Extract the (x, y) coordinate from the center of the cell holding the provided text.  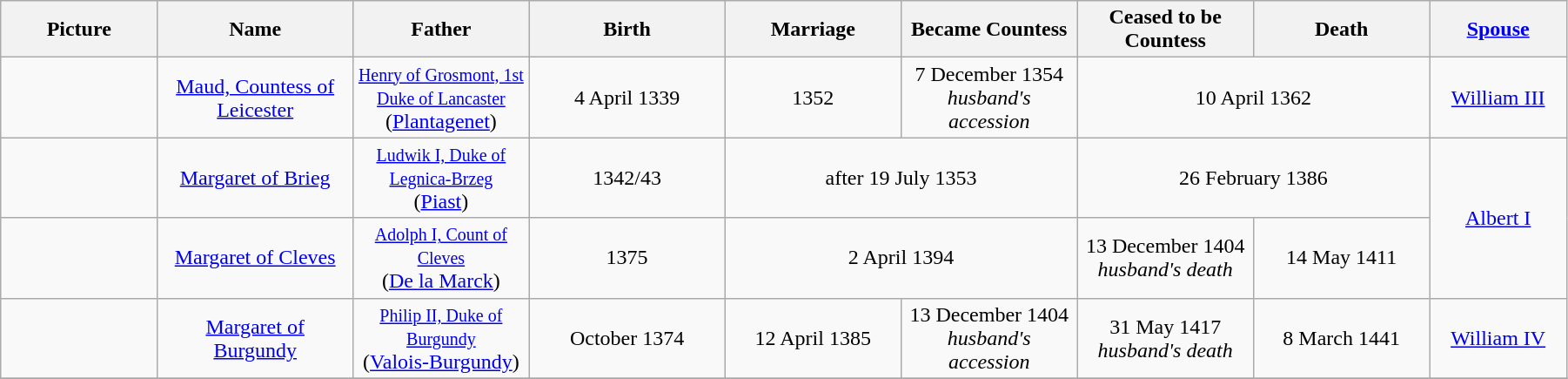
William IV (1498, 338)
1375 (627, 258)
1352 (813, 98)
Father (441, 30)
Margaret of Cleves (256, 258)
William III (1498, 98)
Spouse (1498, 30)
Picture (79, 30)
14 May 1411 (1341, 258)
Name (256, 30)
7 December 1354husband's accession (989, 98)
after 19 July 1353 (901, 178)
31 May 1417husband's death (1165, 338)
2 April 1394 (901, 258)
Birth (627, 30)
12 April 1385 (813, 338)
Henry of Grosmont, 1st Duke of Lancaster(Plantagenet) (441, 98)
10 April 1362 (1253, 98)
1342/43 (627, 178)
26 February 1386 (1253, 178)
8 March 1441 (1341, 338)
13 December 1404husband's death (1165, 258)
Maud, Countess of Leicester (256, 98)
Albert I (1498, 218)
4 April 1339 (627, 98)
Ceased to be Countess (1165, 30)
13 December 1404husband's accession (989, 338)
Marriage (813, 30)
Death (1341, 30)
Ludwik I, Duke of Legnica-Brzeg(Piast) (441, 178)
Margaret of Brieg (256, 178)
Margaret of Burgundy (256, 338)
October 1374 (627, 338)
Became Countess (989, 30)
Adolph I, Count of Cleves(De la Marck) (441, 258)
Philip II, Duke of Burgundy(Valois-Burgundy) (441, 338)
